Determine the [X, Y] coordinate at the center of the cell enclosing the given text.  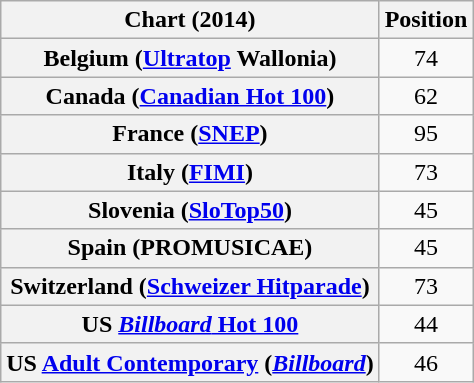
62 [426, 96]
Italy (FIMI) [190, 172]
France (SNEP) [190, 134]
46 [426, 362]
Chart (2014) [190, 20]
US Adult Contemporary (Billboard) [190, 362]
95 [426, 134]
Spain (PROMUSICAE) [190, 248]
Switzerland (Schweizer Hitparade) [190, 286]
74 [426, 58]
US Billboard Hot 100 [190, 324]
Position [426, 20]
Canada (Canadian Hot 100) [190, 96]
Slovenia (SloTop50) [190, 210]
Belgium (Ultratop Wallonia) [190, 58]
44 [426, 324]
